Return the [x, y] coordinate for the center point of the cell that contains the specified text.  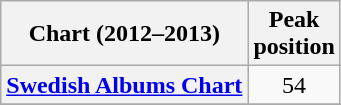
Chart (2012–2013) [124, 34]
54 [294, 85]
Swedish Albums Chart [124, 85]
Peakposition [294, 34]
